Return the (X, Y) coordinate for the center point of the cell that contains the specified text.  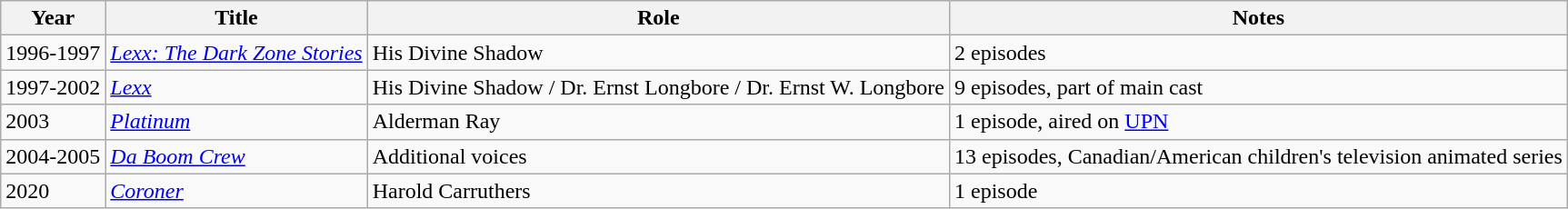
2004-2005 (53, 156)
His Divine Shadow (658, 53)
1997-2002 (53, 87)
Da Boom Crew (236, 156)
9 episodes, part of main cast (1258, 87)
Notes (1258, 18)
Platinum (236, 122)
2003 (53, 122)
1 episode, aired on UPN (1258, 122)
Title (236, 18)
Year (53, 18)
Lexx (236, 87)
13 episodes, Canadian/American children's television animated series (1258, 156)
2 episodes (1258, 53)
1 episode (1258, 191)
Coroner (236, 191)
Alderman Ray (658, 122)
Harold Carruthers (658, 191)
His Divine Shadow / Dr. Ernst Longbore / Dr. Ernst W. Longbore (658, 87)
Additional voices (658, 156)
Lexx: The Dark Zone Stories (236, 53)
1996-1997 (53, 53)
Role (658, 18)
2020 (53, 191)
